From the cell containing the given text, extract its center point as (X, Y) coordinate. 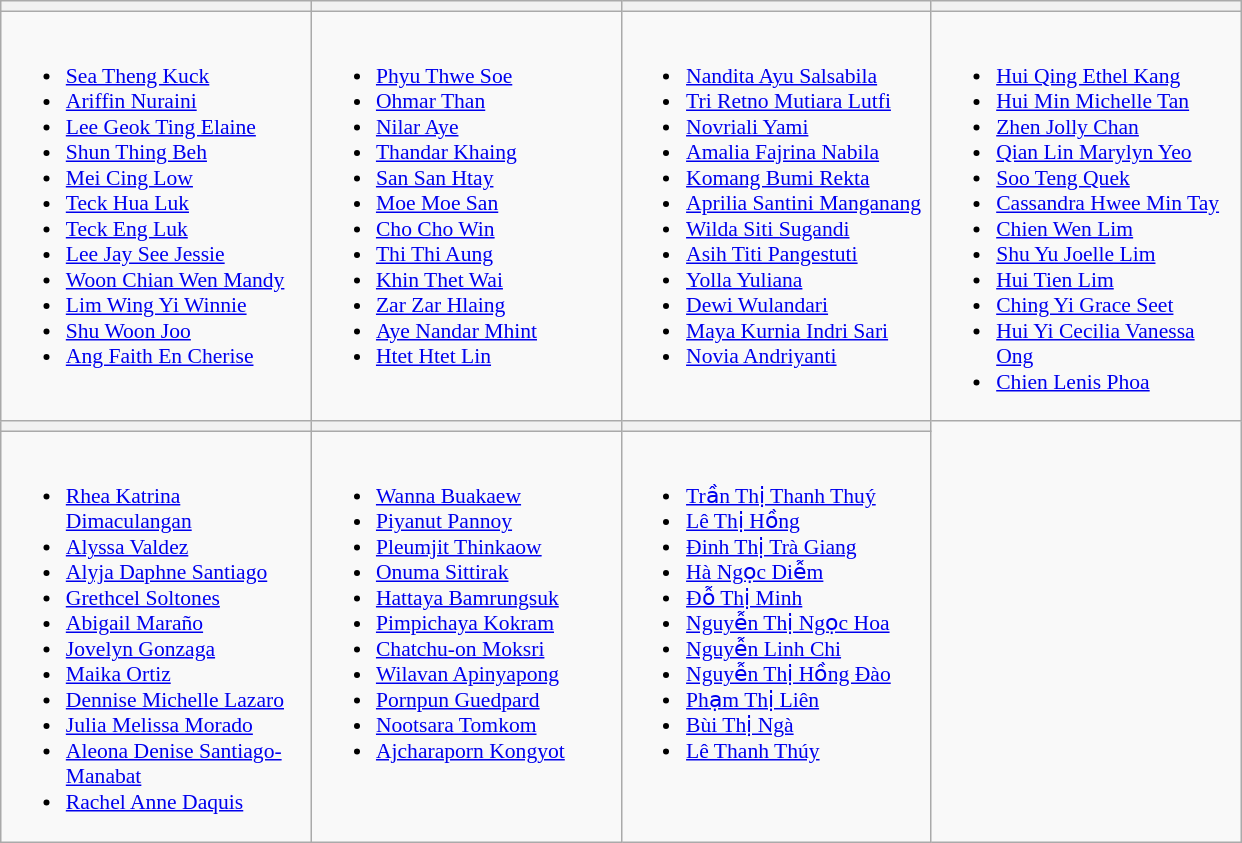
Phyu Thwe SoeOhmar ThanNilar AyeThandar KhaingSan San HtayMoe Moe SanCho Cho WinThi Thi AungKhin Thet WaiZar Zar HlaingAye Nandar MhintHtet Htet Lin (466, 216)
